Extract the (X, Y) coordinate from the center of the cell holding the provided text.  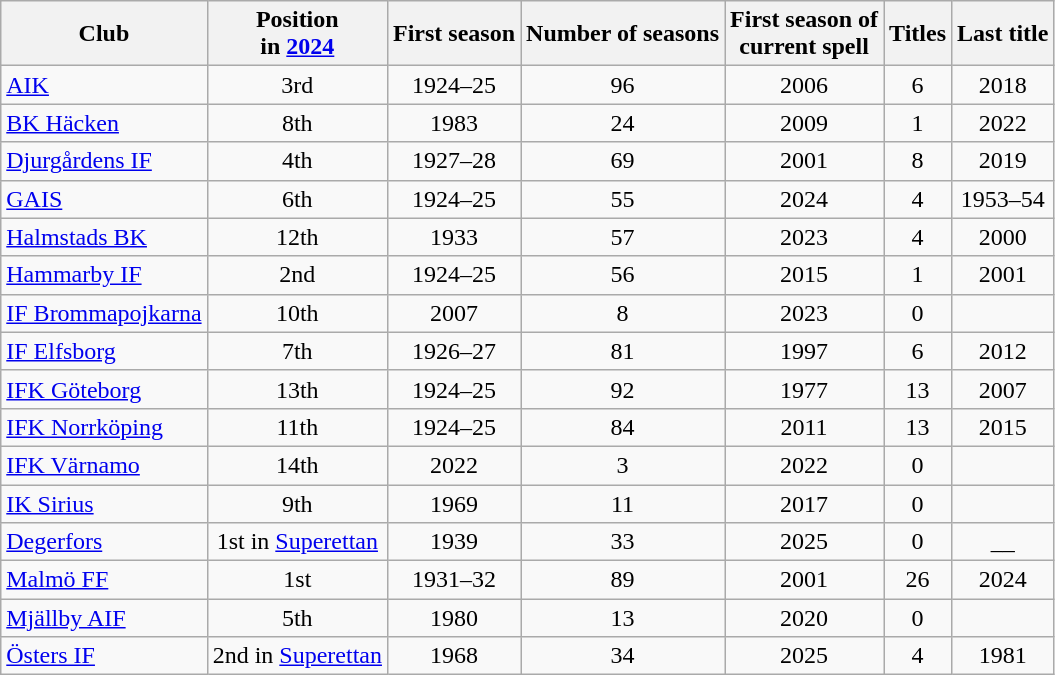
Degerfors (104, 542)
Number of seasons (623, 34)
13th (297, 389)
2018 (1003, 85)
First season (454, 34)
92 (623, 389)
IFK Norrköping (104, 427)
57 (623, 237)
2009 (804, 123)
12th (297, 237)
4th (297, 161)
__ (1003, 542)
5th (297, 618)
Halmstads BK (104, 237)
AIK (104, 85)
89 (623, 580)
2017 (804, 503)
BK Häcken (104, 123)
3rd (297, 85)
1933 (454, 237)
24 (623, 123)
8th (297, 123)
1997 (804, 351)
IF Elfsborg (104, 351)
34 (623, 656)
11th (297, 427)
2012 (1003, 351)
1968 (454, 656)
IFK Göteborg (104, 389)
1983 (454, 123)
Last title (1003, 34)
Club (104, 34)
Titles (918, 34)
First season ofcurrent spell (804, 34)
GAIS (104, 199)
1926–27 (454, 351)
2nd (297, 275)
96 (623, 85)
3 (623, 465)
2006 (804, 85)
11 (623, 503)
Mjällby AIF (104, 618)
1981 (1003, 656)
10th (297, 313)
1931–32 (454, 580)
Malmö FF (104, 580)
1939 (454, 542)
Hammarby IF (104, 275)
2020 (804, 618)
55 (623, 199)
Djurgårdens IF (104, 161)
6th (297, 199)
1977 (804, 389)
2019 (1003, 161)
Östers IF (104, 656)
1980 (454, 618)
81 (623, 351)
2000 (1003, 237)
IFK Värnamo (104, 465)
2011 (804, 427)
14th (297, 465)
IK Sirius (104, 503)
33 (623, 542)
56 (623, 275)
Positionin 2024 (297, 34)
7th (297, 351)
1953–54 (1003, 199)
IF Brommapojkarna (104, 313)
1927–28 (454, 161)
1st in Superettan (297, 542)
1969 (454, 503)
26 (918, 580)
84 (623, 427)
69 (623, 161)
2nd in Superettan (297, 656)
9th (297, 503)
1st (297, 580)
